Extract the [X, Y] coordinate from the center of the cell holding the provided text.  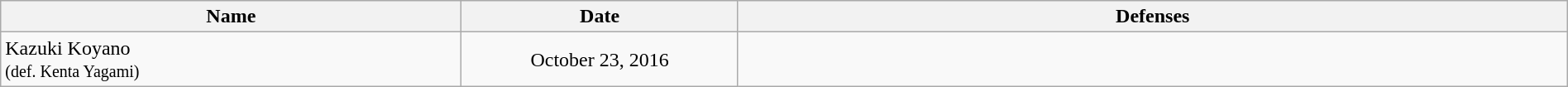
Defenses [1153, 17]
Kazuki Koyano (def. Kenta Yagami) [232, 60]
Name [232, 17]
Date [600, 17]
October 23, 2016 [600, 60]
